From the cell containing the given text, extract its center point as (x, y) coordinate. 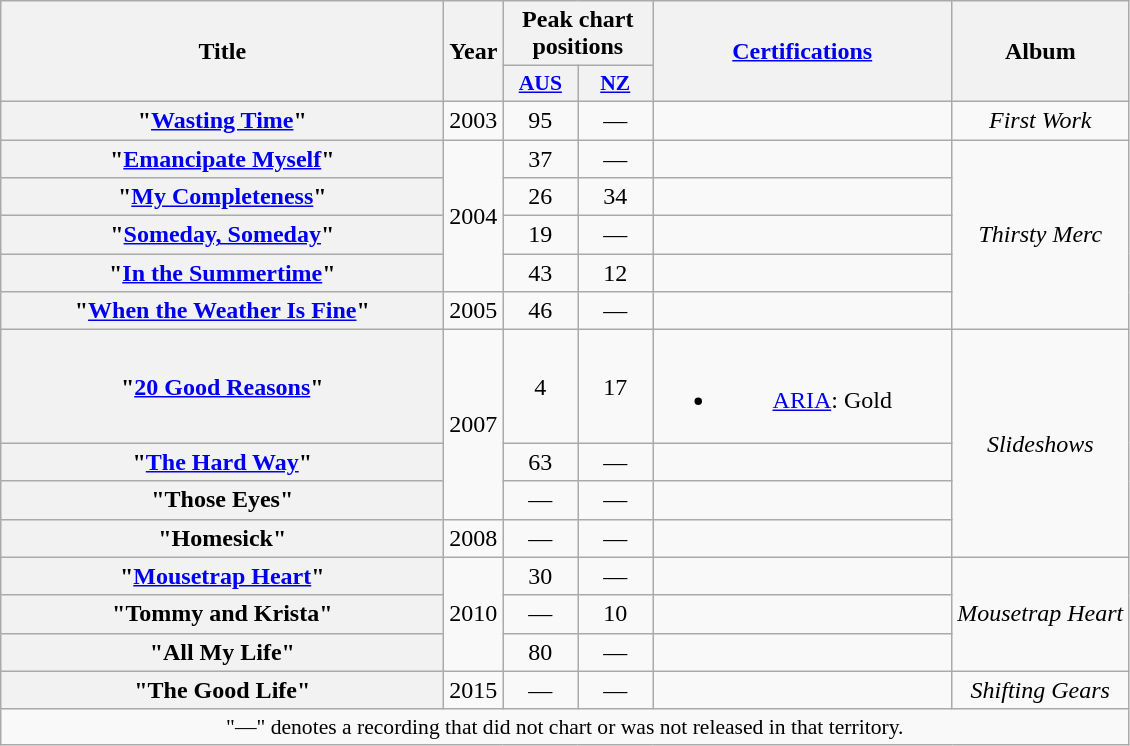
"Homesick" (222, 538)
34 (616, 197)
"All My Life" (222, 652)
"Someday, Someday" (222, 235)
2008 (474, 538)
12 (616, 273)
Shifting Gears (1040, 690)
"My Completeness" (222, 197)
"Wasting Time" (222, 120)
30 (540, 576)
Title (222, 52)
"When the Weather Is Fine" (222, 311)
"Mousetrap Heart" (222, 576)
"Tommy and Krista" (222, 614)
"Those Eyes" (222, 500)
63 (540, 462)
Mousetrap Heart (1040, 614)
Thirsty Merc (1040, 235)
2004 (474, 216)
2007 (474, 424)
37 (540, 159)
"20 Good Reasons" (222, 386)
Certifications (802, 52)
4 (540, 386)
46 (540, 311)
Slideshows (1040, 444)
17 (616, 386)
2010 (474, 614)
"The Hard Way" (222, 462)
95 (540, 120)
2015 (474, 690)
"Emancipate Myself" (222, 159)
26 (540, 197)
"In the Summertime" (222, 273)
10 (616, 614)
43 (540, 273)
NZ (616, 84)
First Work (1040, 120)
"—" denotes a recording that did not chart or was not released in that territory. (565, 727)
Peak chart positions (578, 34)
19 (540, 235)
"The Good Life" (222, 690)
2005 (474, 311)
Album (1040, 52)
2003 (474, 120)
Year (474, 52)
AUS (540, 84)
80 (540, 652)
ARIA: Gold (802, 386)
